Search for the cell housing the specified text and yield its [X, Y] center coordinate. 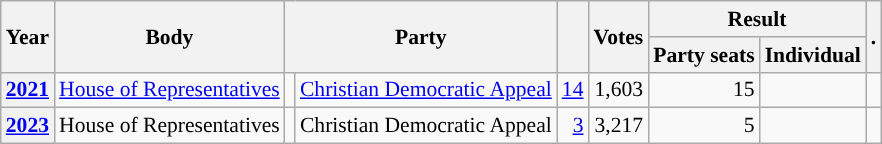
3 [573, 126]
Year [28, 36]
2023 [28, 126]
3,217 [618, 126]
. [874, 36]
5 [704, 126]
14 [573, 90]
Party seats [704, 55]
Party [421, 36]
Votes [618, 36]
1,603 [618, 90]
Result [757, 19]
15 [704, 90]
Body [170, 36]
Individual [813, 55]
2021 [28, 90]
